Return the [x, y] coordinate for the center point of the cell that contains the specified text.  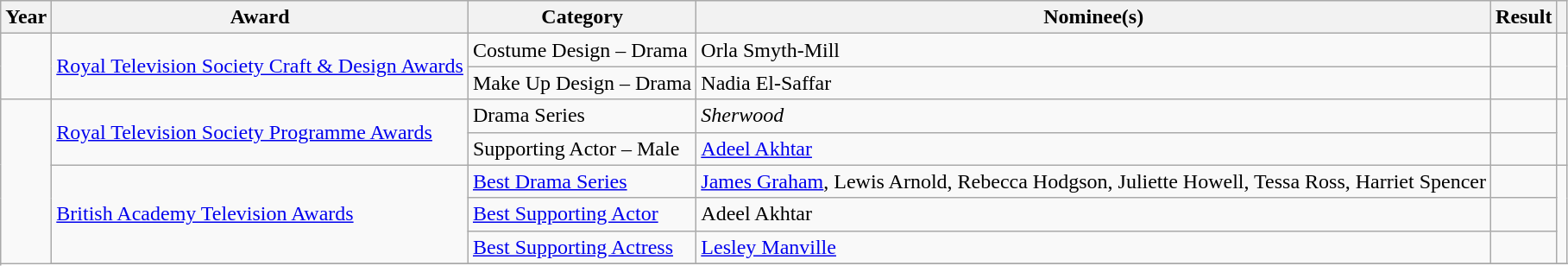
Nominee(s) [1094, 17]
Lesley Manville [1094, 247]
Supporting Actor – Male [582, 149]
Category [582, 17]
Best Supporting Actress [582, 247]
Sherwood [1094, 116]
Best Supporting Actor [582, 214]
Drama Series [582, 116]
Royal Television Society Programme Awards [261, 132]
Orla Smyth-Mill [1094, 50]
Nadia El-Saffar [1094, 83]
Make Up Design – Drama [582, 83]
Best Drama Series [582, 181]
Year [26, 17]
Royal Television Society Craft & Design Awards [261, 66]
James Graham, Lewis Arnold, Rebecca Hodgson, Juliette Howell, Tessa Ross, Harriet Spencer [1094, 181]
Award [261, 17]
Costume Design – Drama [582, 50]
British Academy Television Awards [261, 214]
Result [1524, 17]
